Locate the cell with the specified text and output its (X, Y) center coordinate. 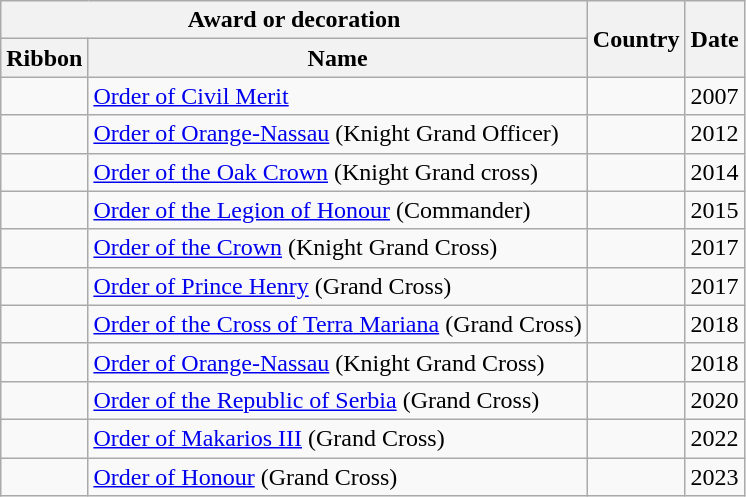
Country (636, 39)
Order of the Crown (Knight Grand Cross) (338, 248)
Ribbon (44, 58)
Order of Honour (Grand Cross) (338, 477)
Order of the Legion of Honour (Commander) (338, 210)
2020 (714, 400)
Order of Orange-Nassau (Knight Grand Officer) (338, 134)
Order of the Republic of Serbia (Grand Cross) (338, 400)
Order of Orange-Nassau (Knight Grand Cross) (338, 362)
2007 (714, 96)
Order of Civil Merit (338, 96)
Order of Makarios III (Grand Cross) (338, 438)
Order of the Oak Crown (Knight Grand cross) (338, 172)
Order of Prince Henry (Grand Cross) (338, 286)
Award or decoration (294, 20)
2012 (714, 134)
Date (714, 39)
2023 (714, 477)
2014 (714, 172)
Name (338, 58)
Order of the Cross of Terra Mariana (Grand Cross) (338, 324)
2022 (714, 438)
2015 (714, 210)
